Extract the [x, y] coordinate from the center of the cell holding the provided text.  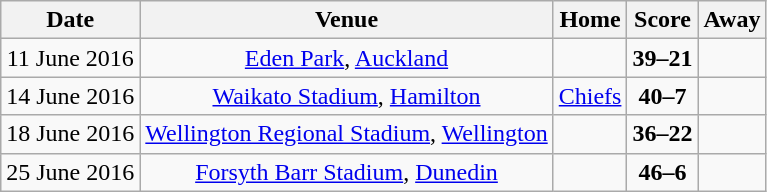
18 June 2016 [70, 134]
Venue [346, 20]
14 June 2016 [70, 96]
40–7 [662, 96]
25 June 2016 [70, 172]
11 June 2016 [70, 58]
46–6 [662, 172]
Forsyth Barr Stadium, Dunedin [346, 172]
Score [662, 20]
Eden Park, Auckland [346, 58]
Home [590, 20]
Waikato Stadium, Hamilton [346, 96]
Wellington Regional Stadium, Wellington [346, 134]
Away [732, 20]
Chiefs [590, 96]
36–22 [662, 134]
39–21 [662, 58]
Date [70, 20]
